Identify which cell holds the provided text, then report its [X, Y] central coordinate. 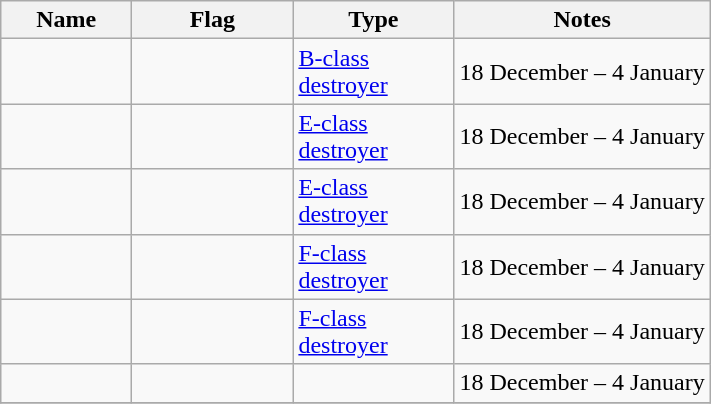
Type [374, 20]
Name [66, 20]
B-class destroyer [374, 72]
Notes [582, 20]
Flag [212, 20]
